Extract the [x, y] coordinate from the center of the cell holding the provided text.  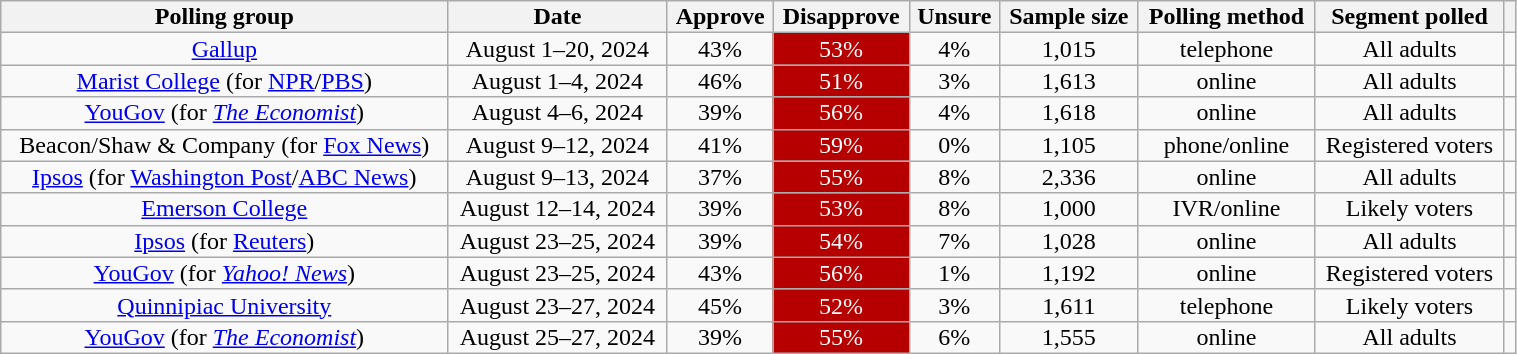
54% [841, 241]
1,611 [1069, 305]
1,618 [1069, 113]
Beacon/Shaw & Company (for Fox News) [224, 145]
2,336 [1069, 177]
37% [720, 177]
Polling group [224, 17]
0% [954, 145]
Emerson College [224, 209]
Approve [720, 17]
phone/online [1226, 145]
6% [954, 337]
Disapprove [841, 17]
Ipsos (for Washington Post/ABC News) [224, 177]
August 23–27, 2024 [558, 305]
1% [954, 273]
Unsure [954, 17]
1,105 [1069, 145]
August 4–6, 2024 [558, 113]
41% [720, 145]
51% [841, 81]
52% [841, 305]
August 1–20, 2024 [558, 49]
Segment polled [1410, 17]
IVR/online [1226, 209]
Polling method [1226, 17]
August 1–4, 2024 [558, 81]
Marist College (for NPR/PBS) [224, 81]
46% [720, 81]
August 25–27, 2024 [558, 337]
45% [720, 305]
1,015 [1069, 49]
August 9–12, 2024 [558, 145]
1,555 [1069, 337]
1,000 [1069, 209]
Quinnipiac University [224, 305]
1,613 [1069, 81]
59% [841, 145]
Date [558, 17]
Ipsos (for Reuters) [224, 241]
7% [954, 241]
Gallup [224, 49]
YouGov (for Yahoo! News) [224, 273]
1,192 [1069, 273]
August 12–14, 2024 [558, 209]
August 9–13, 2024 [558, 177]
Sample size [1069, 17]
1,028 [1069, 241]
